Scan for the cell matching the given text and deliver its [X, Y] coordinate at center. 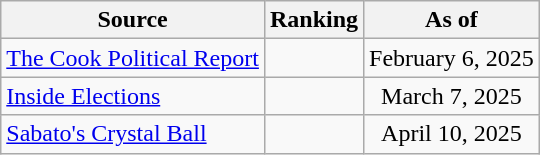
Sabato's Crystal Ball [133, 134]
February 6, 2025 [452, 58]
The Cook Political Report [133, 58]
Ranking [314, 20]
As of [452, 20]
March 7, 2025 [452, 96]
April 10, 2025 [452, 134]
Source [133, 20]
Inside Elections [133, 96]
